Capture the cell that displays the provided text and extract its [x, y] central coordinate. 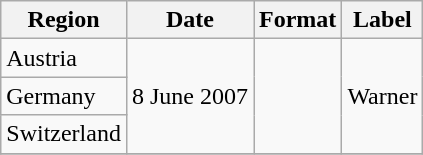
Format [298, 20]
Warner [382, 96]
Region [64, 20]
Label [382, 20]
Austria [64, 58]
Date [190, 20]
Switzerland [64, 134]
8 June 2007 [190, 96]
Germany [64, 96]
